Output the [x, y] coordinate of the center of the cell containing the given text.  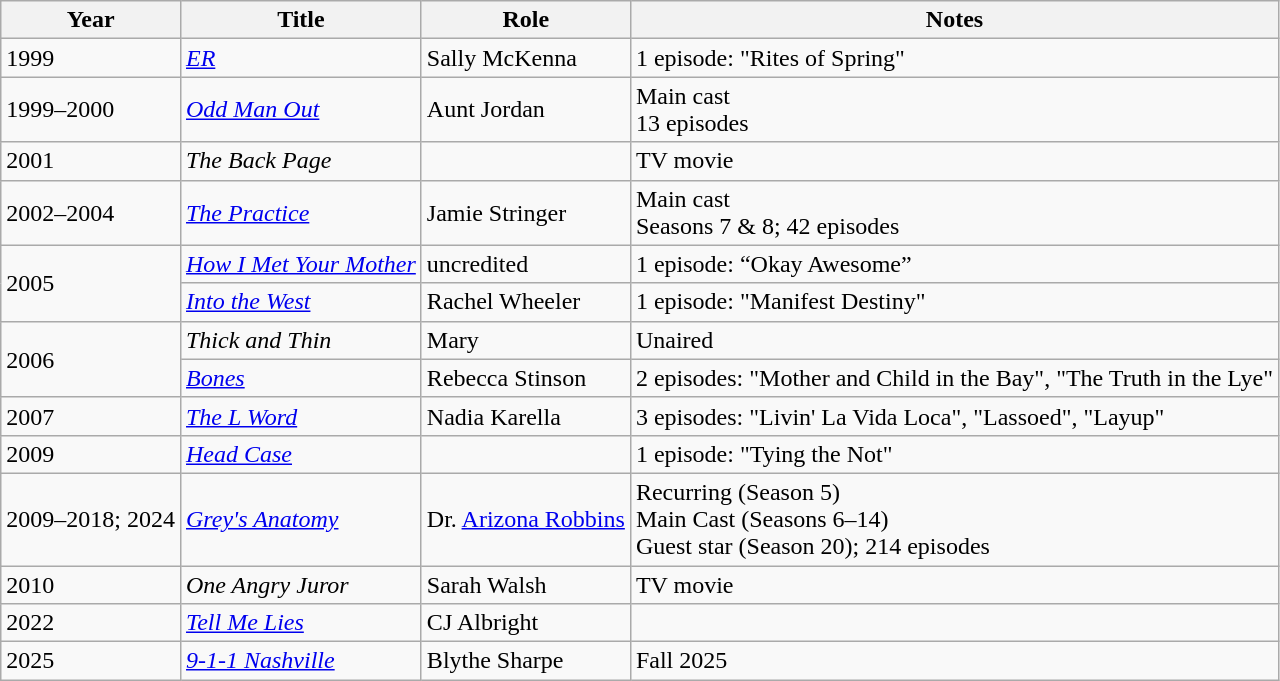
Rachel Wheeler [526, 302]
2007 [91, 416]
1999–2000 [91, 110]
Title [300, 20]
Recurring (Season 5)Main Cast (Seasons 6–14) Guest star (Season 20); 214 episodes [954, 519]
Role [526, 20]
2009–2018; 2024 [91, 519]
Thick and Thin [300, 340]
1999 [91, 58]
Nadia Karella [526, 416]
Tell Me Lies [300, 623]
Main castSeasons 7 & 8; 42 episodes [954, 212]
2022 [91, 623]
1 episode: "Manifest Destiny" [954, 302]
Head Case [300, 454]
9-1-1 Nashville [300, 661]
Fall 2025 [954, 661]
2010 [91, 585]
ER [300, 58]
Bones [300, 378]
2001 [91, 161]
Notes [954, 20]
1 episode: “Okay Awesome” [954, 264]
Blythe Sharpe [526, 661]
2 episodes: "Mother and Child in the Bay", "The Truth in the Lye" [954, 378]
Aunt Jordan [526, 110]
2006 [91, 359]
Rebecca Stinson [526, 378]
3 episodes: "Livin' La Vida Loca", "Lassoed", "Layup" [954, 416]
Dr. Arizona Robbins [526, 519]
Odd Man Out [300, 110]
2005 [91, 283]
Mary [526, 340]
Main cast13 episodes [954, 110]
1 episode: "Tying the Not" [954, 454]
The L Word [300, 416]
Sally McKenna [526, 58]
CJ Albright [526, 623]
One Angry Juror [300, 585]
1 episode: "Rites of Spring" [954, 58]
Sarah Walsh [526, 585]
How I Met Your Mother [300, 264]
uncredited [526, 264]
Grey's Anatomy [300, 519]
The Practice [300, 212]
2009 [91, 454]
Year [91, 20]
Jamie Stringer [526, 212]
2002–2004 [91, 212]
Unaired [954, 340]
2025 [91, 661]
The Back Page [300, 161]
Into the West [300, 302]
